Find where the given text appears and provide that cell's center as [X, Y] coordinate. 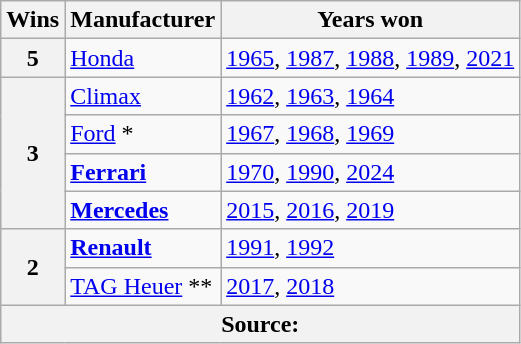
1970, 1990, 2024 [370, 172]
Mercedes [143, 210]
Wins [33, 20]
TAG Heuer ** [143, 286]
2015, 2016, 2019 [370, 210]
2 [33, 267]
2017, 2018 [370, 286]
Years won [370, 20]
Ford * [143, 134]
Renault [143, 248]
5 [33, 58]
1967, 1968, 1969 [370, 134]
1991, 1992 [370, 248]
1965, 1987, 1988, 1989, 2021 [370, 58]
3 [33, 153]
Source: [260, 324]
1962, 1963, 1964 [370, 96]
Manufacturer [143, 20]
Climax [143, 96]
Ferrari [143, 172]
Honda [143, 58]
